Detect which cell encompasses the target text, then output its (x, y) center coordinate. 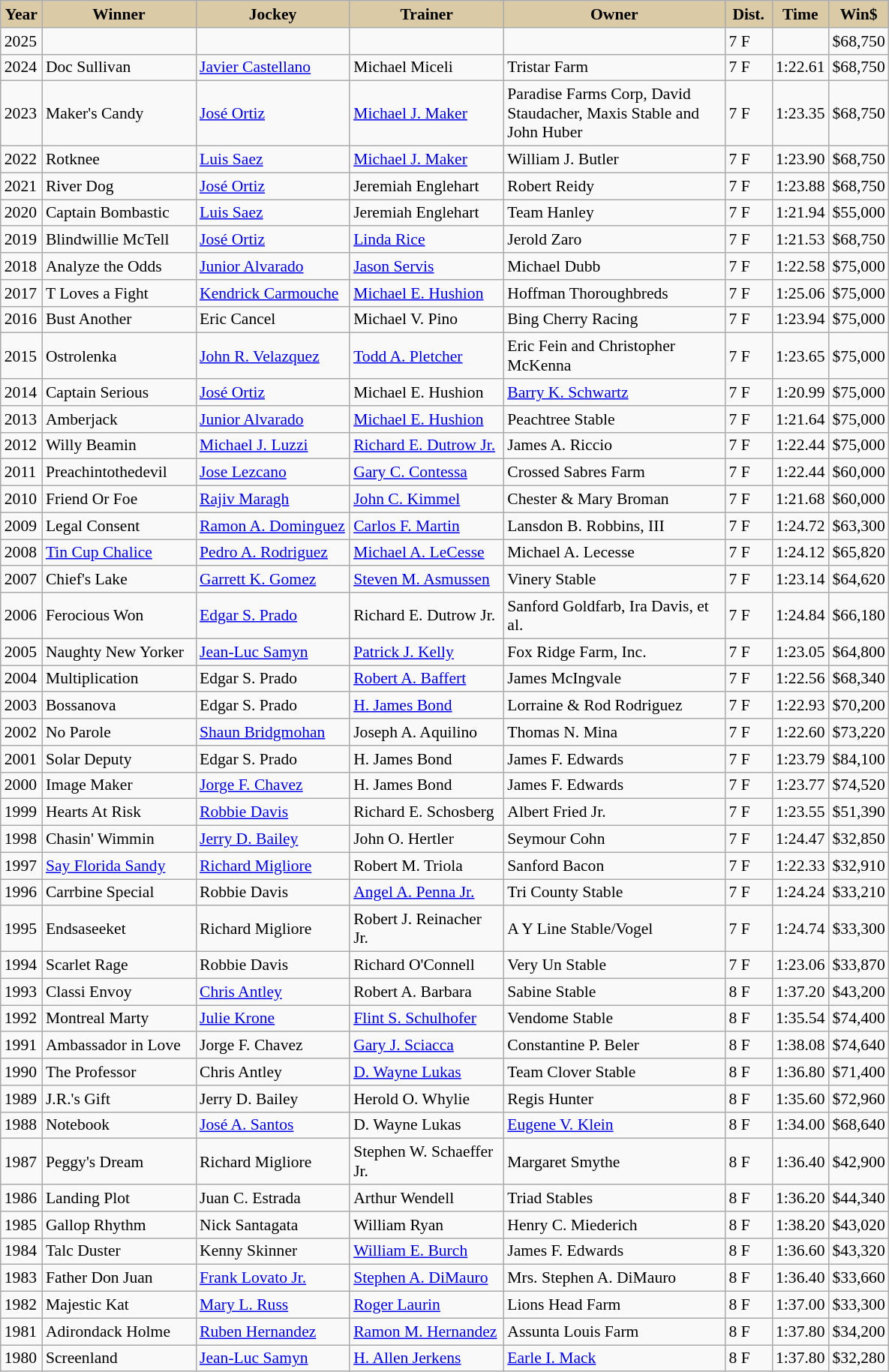
Dist. (749, 14)
A Y Line Stable/Vogel (614, 929)
Friend Or Foe (119, 500)
1999 (21, 812)
Team Clover Stable (614, 1072)
1:23.14 (800, 580)
$55,000 (858, 213)
Winner (119, 14)
William Ryan (426, 1225)
Paradise Farms Corp, David Staudacher, Maxis Stable and John Huber (614, 114)
Screenland (119, 1358)
Bust Another (119, 320)
1990 (21, 1072)
2008 (21, 553)
Peachtree Stable (614, 419)
$65,820 (858, 553)
$34,200 (858, 1331)
Carlos F. Martin (426, 526)
1984 (21, 1251)
Team Hanley (614, 213)
Joseph A. Aquilino (426, 732)
Eric Cancel (273, 320)
Montreal Marty (119, 1019)
Bossanova (119, 706)
2022 (21, 160)
Scarlet Rage (119, 965)
1998 (21, 839)
2003 (21, 706)
Tri County Stable (614, 893)
$43,320 (858, 1251)
$64,620 (858, 580)
H. Allen Jerkens (426, 1358)
Earle I. Mack (614, 1358)
1:23.90 (800, 160)
$32,280 (858, 1358)
William E. Burch (426, 1251)
Ferocious Won (119, 615)
Regis Hunter (614, 1099)
Julie Krone (273, 1019)
$74,400 (858, 1019)
Assunta Louis Farm (614, 1331)
1:38.08 (800, 1046)
Hoffman Thoroughbreds (614, 293)
Naughty New Yorker (119, 652)
$51,390 (858, 812)
Michael A. Lecesse (614, 553)
2005 (21, 652)
Constantine P. Beler (614, 1046)
1992 (21, 1019)
1997 (21, 866)
No Parole (119, 732)
1:25.06 (800, 293)
Trainer (426, 14)
Time (800, 14)
$72,960 (858, 1099)
2015 (21, 356)
2014 (21, 392)
Vendome Stable (614, 1019)
T Loves a Fight (119, 293)
1:23.65 (800, 356)
Michael J. Luzzi (273, 446)
$33,870 (858, 965)
Amberjack (119, 419)
Eric Fein and Christopher McKenna (614, 356)
Robert Reidy (614, 186)
1994 (21, 965)
$32,910 (858, 866)
2000 (21, 785)
Majestic Kat (119, 1305)
Ostrolenka (119, 356)
Shaun Bridgmohan (273, 732)
Carrbine Special (119, 893)
Rajiv Maragh (273, 500)
1:36.60 (800, 1251)
Pedro A. Rodriguez (273, 553)
Gallop Rhythm (119, 1225)
$68,640 (858, 1125)
1:36.20 (800, 1198)
Michael V. Pino (426, 320)
1:24.24 (800, 893)
Eugene V. Klein (614, 1125)
Classi Envoy (119, 992)
2009 (21, 526)
$64,800 (858, 652)
Adirondack Holme (119, 1331)
Sanford Bacon (614, 866)
Willy Beamin (119, 446)
2011 (21, 473)
Lansdon B. Robbins, III (614, 526)
1:38.20 (800, 1225)
Image Maker (119, 785)
Michael A. LeCesse (426, 553)
$71,400 (858, 1072)
Lorraine & Rod Rodriguez (614, 706)
$63,300 (858, 526)
1:22.93 (800, 706)
2013 (21, 419)
Nick Santagata (273, 1225)
$44,340 (858, 1198)
Roger Laurin (426, 1305)
$68,340 (858, 679)
Gary C. Contessa (426, 473)
$33,660 (858, 1278)
Solar Deputy (119, 759)
1:36.80 (800, 1072)
1:23.55 (800, 812)
Ruben Hernandez (273, 1331)
Multiplication (119, 679)
2006 (21, 615)
1995 (21, 929)
Sabine Stable (614, 992)
1:22.58 (800, 266)
Seymour Cohn (614, 839)
1:24.72 (800, 526)
Mrs. Stephen A. DiMauro (614, 1278)
Chester & Mary Broman (614, 500)
Captain Serious (119, 392)
2016 (21, 320)
Legal Consent (119, 526)
2023 (21, 114)
Flint S. Schulhofer (426, 1019)
Hearts At Risk (119, 812)
2010 (21, 500)
Albert Fried Jr. (614, 812)
Owner (614, 14)
Frank Lovato Jr. (273, 1278)
1982 (21, 1305)
Richard O'Connell (426, 965)
1:24.12 (800, 553)
Jockey (273, 14)
1:22.56 (800, 679)
1988 (21, 1125)
Analyze the Odds (119, 266)
Father Don Juan (119, 1278)
1:35.60 (800, 1099)
Juan C. Estrada (273, 1198)
$32,850 (858, 839)
Robert A. Barbara (426, 992)
Patrick J. Kelly (426, 652)
Notebook (119, 1125)
Ramon M. Hernandez (426, 1331)
1985 (21, 1225)
1:21.53 (800, 240)
2004 (21, 679)
1996 (21, 893)
1:24.47 (800, 839)
Kendrick Carmouche (273, 293)
Maker's Candy (119, 114)
Fox Ridge Farm, Inc. (614, 652)
1993 (21, 992)
William J. Butler (614, 160)
1980 (21, 1358)
Robert M. Triola (426, 866)
1:23.05 (800, 652)
Lions Head Farm (614, 1305)
2001 (21, 759)
Chief's Lake (119, 580)
John C. Kimmel (426, 500)
Stephen W. Schaeffer Jr. (426, 1161)
Garrett K. Gomez (273, 580)
Todd A. Pletcher (426, 356)
$66,180 (858, 615)
Stephen A. DiMauro (426, 1278)
1:37.00 (800, 1305)
John R. Velazquez (273, 356)
Rotknee (119, 160)
Crossed Sabres Farm (614, 473)
1:22.61 (800, 68)
Richard E. Schosberg (426, 812)
Win$ (858, 14)
$74,520 (858, 785)
1:24.74 (800, 929)
Ramon A. Dominguez (273, 526)
Endsaseeket (119, 929)
1:23.06 (800, 965)
1983 (21, 1278)
Peggy's Dream (119, 1161)
Tin Cup Chalice (119, 553)
Robert J. Reinacher Jr. (426, 929)
1:23.79 (800, 759)
Linda Rice (426, 240)
1:37.20 (800, 992)
Steven M. Asmussen (426, 580)
José A. Santos (273, 1125)
Barry K. Schwartz (614, 392)
2025 (21, 41)
Margaret Smythe (614, 1161)
$73,220 (858, 732)
Preachintothedevil (119, 473)
Say Florida Sandy (119, 866)
Mary L. Russ (273, 1305)
1991 (21, 1046)
2020 (21, 213)
2019 (21, 240)
Arthur Wendell (426, 1198)
1:34.00 (800, 1125)
1:21.64 (800, 419)
River Dog (119, 186)
$43,200 (858, 992)
1:21.68 (800, 500)
Jason Servis (426, 266)
$74,640 (858, 1046)
Kenny Skinner (273, 1251)
$43,020 (858, 1225)
Landing Plot (119, 1198)
Javier Castellano (273, 68)
1987 (21, 1161)
$33,210 (858, 893)
Sanford Goldfarb, Ira Davis, et al. (614, 615)
Herold O. Whylie (426, 1099)
Jerold Zaro (614, 240)
2017 (21, 293)
$70,200 (858, 706)
1:23.35 (800, 114)
Doc Sullivan (119, 68)
Tristar Farm (614, 68)
Chasin' Wimmin (119, 839)
1:22.60 (800, 732)
$42,900 (858, 1161)
2012 (21, 446)
Ambassador in Love (119, 1046)
1:22.33 (800, 866)
Gary J. Sciacca (426, 1046)
Bing Cherry Racing (614, 320)
Jose Lezcano (273, 473)
2007 (21, 580)
John O. Hertler (426, 839)
$84,100 (858, 759)
Thomas N. Mina (614, 732)
Year (21, 14)
Very Un Stable (614, 965)
James A. Riccio (614, 446)
1:23.94 (800, 320)
Michael Dubb (614, 266)
1:20.99 (800, 392)
1981 (21, 1331)
1986 (21, 1198)
J.R.'s Gift (119, 1099)
Vinery Stable (614, 580)
1989 (21, 1099)
2018 (21, 266)
Michael Miceli (426, 68)
1:23.88 (800, 186)
Robert A. Baffert (426, 679)
James McIngvale (614, 679)
The Professor (119, 1072)
2021 (21, 186)
1:24.84 (800, 615)
Blindwillie McTell (119, 240)
1:23.77 (800, 785)
1:35.54 (800, 1019)
1:21.94 (800, 213)
Angel A. Penna Jr. (426, 893)
Henry C. Miederich (614, 1225)
Triad Stables (614, 1198)
2002 (21, 732)
Captain Bombastic (119, 213)
Talc Duster (119, 1251)
2024 (21, 68)
